Capture the cell that displays the provided text and extract its [x, y] central coordinate. 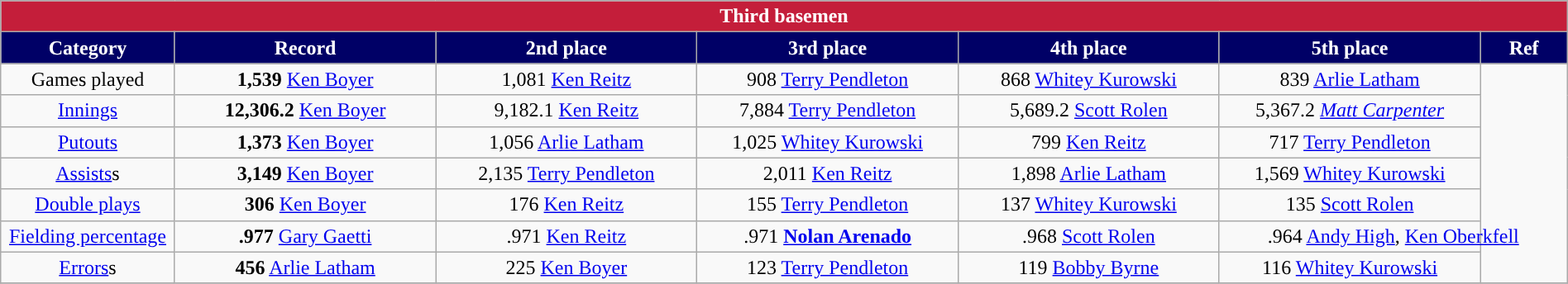
5,689.2 Scott Rolen [1088, 111]
908 Terry Pendleton [828, 79]
.964 Andy High, Ken Oberkfell [1393, 236]
4th place [1088, 48]
306 Ken Boyer [305, 205]
Ref [1523, 48]
137 Whitey Kurowski [1088, 205]
868 Whitey Kurowski [1088, 79]
Third basemen [784, 17]
Category [88, 48]
.968 Scott Rolen [1088, 236]
Games played [88, 79]
839 Arlie Latham [1350, 79]
1,569 Whitey Kurowski [1350, 173]
1,539 Ken Boyer [305, 79]
5th place [1350, 48]
1,373 Ken Boyer [305, 142]
12,306.2 Ken Boyer [305, 111]
1,025 Whitey Kurowski [828, 142]
1,898 Arlie Latham [1088, 173]
Errorss [88, 267]
225 Ken Boyer [566, 267]
176 Ken Reitz [566, 205]
9,182.1 Ken Reitz [566, 111]
3rd place [828, 48]
3,149 Ken Boyer [305, 173]
Record [305, 48]
456 Arlie Latham [305, 267]
717 Terry Pendleton [1350, 142]
1,081 Ken Reitz [566, 79]
Putouts [88, 142]
119 Bobby Byrne [1088, 267]
2,135 Terry Pendleton [566, 173]
.971 Ken Reitz [566, 236]
Innings [88, 111]
5,367.2 Matt Carpenter [1350, 111]
.977 Gary Gaetti [305, 236]
Assistss [88, 173]
799 Ken Reitz [1088, 142]
Fielding percentage [88, 236]
135 Scott Rolen [1350, 205]
2,011 Ken Reitz [828, 173]
116 Whitey Kurowski [1350, 267]
2nd place [566, 48]
.971 Nolan Arenado [828, 236]
123 Terry Pendleton [828, 267]
1,056 Arlie Latham [566, 142]
7,884 Terry Pendleton [828, 111]
Double plays [88, 205]
155 Terry Pendleton [828, 205]
